Return (x, y) of the center of cell containing provided text 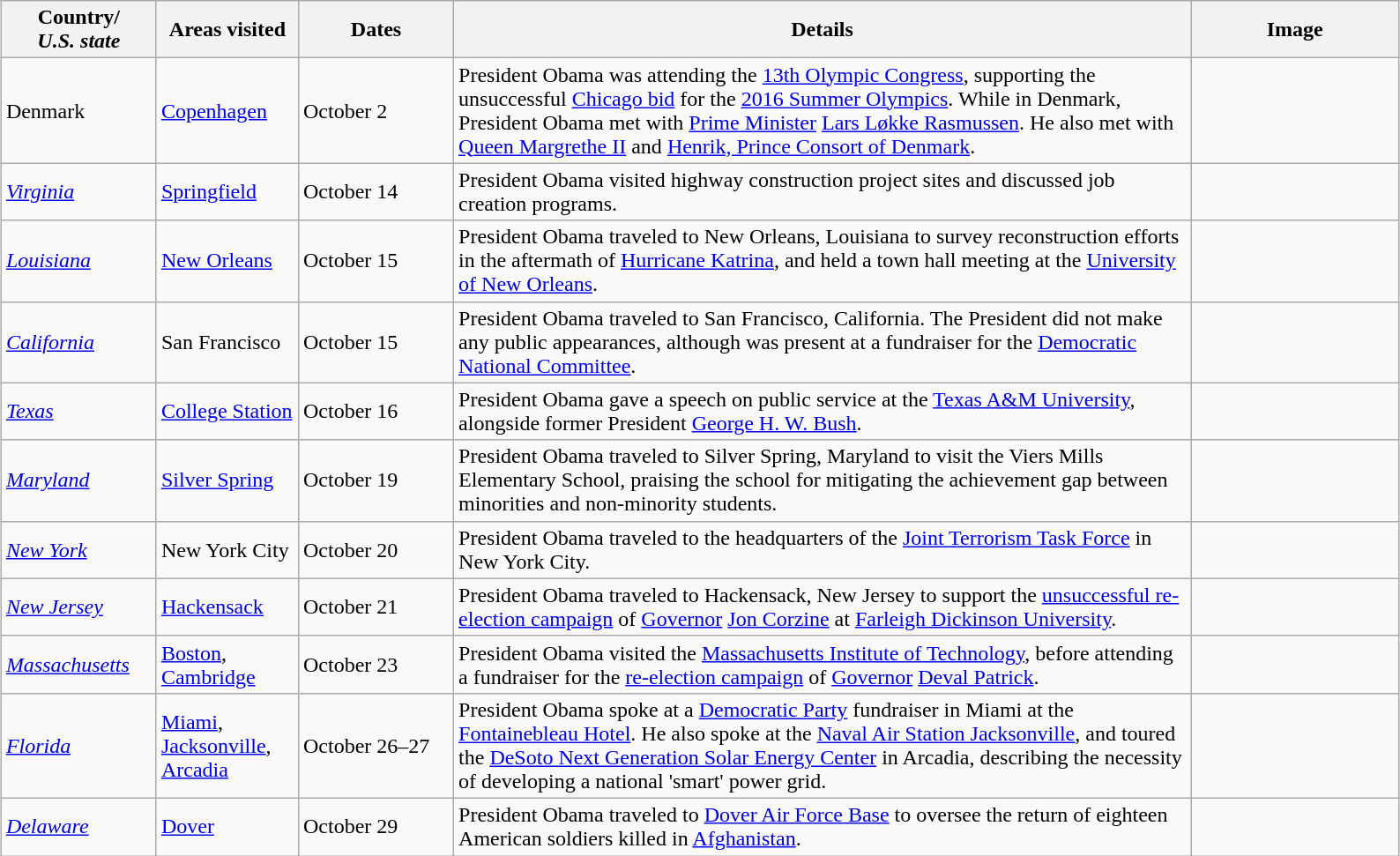
Details (823, 30)
Denmark (78, 111)
New Jersey (78, 607)
October 29 (376, 827)
College Station (227, 411)
Hackensack (227, 607)
Silver Spring (227, 480)
Springfield (227, 192)
Image (1295, 30)
Dates (376, 30)
Country/U.S. state (78, 30)
San Francisco (227, 342)
President Obama gave a speech on public service at the Texas A&M University, alongside former President George H. W. Bush. (823, 411)
President Obama traveled to Dover Air Force Base to oversee the return of eighteen American soldiers killed in Afghanistan. (823, 827)
Texas (78, 411)
October 20 (376, 550)
California (78, 342)
Delaware (78, 827)
President Obama traveled to the headquarters of the Joint Terrorism Task Force in New York City. (823, 550)
Maryland (78, 480)
New Orleans (227, 261)
October 23 (376, 665)
October 16 (376, 411)
Boston, Cambridge (227, 665)
Virginia (78, 192)
Dover (227, 827)
Copenhagen (227, 111)
October 21 (376, 607)
Louisiana (78, 261)
October 2 (376, 111)
New York City (227, 550)
Florida (78, 746)
October 14 (376, 192)
Miami, Jacksonville, Arcadia (227, 746)
President Obama visited highway construction project sites and discussed job creation programs. (823, 192)
October 26–27 (376, 746)
October 19 (376, 480)
New York (78, 550)
Areas visited (227, 30)
Massachusetts (78, 665)
